Identify which cell holds the provided text, then report its [x, y] central coordinate. 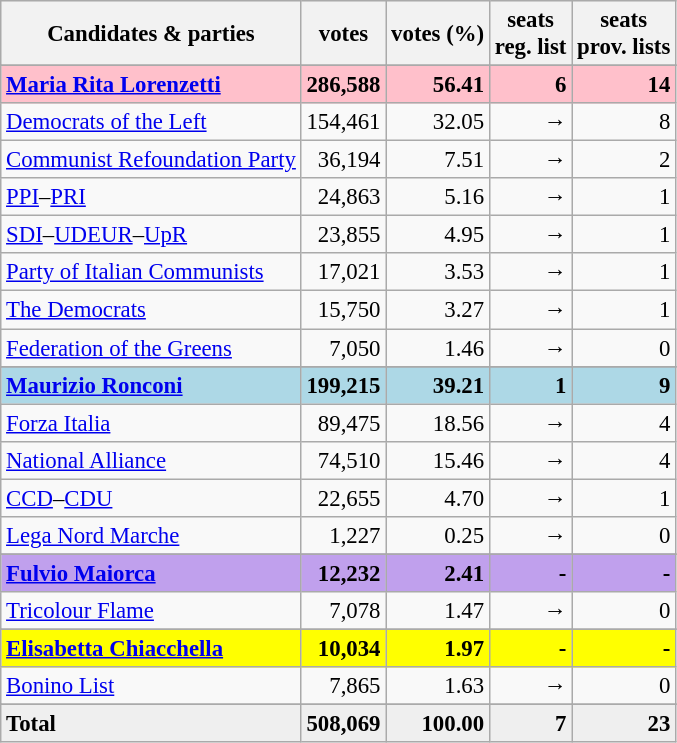
Elisabetta Chiacchella [151, 648]
3.53 [438, 273]
Tricolour Flame [151, 611]
1.46 [438, 348]
17,021 [344, 273]
9 [624, 385]
National Alliance [151, 460]
3.27 [438, 310]
Communist Refoundation Party [151, 160]
1.63 [438, 686]
24,863 [344, 197]
The Democrats [151, 310]
CCD–CDU [151, 498]
12,232 [344, 573]
1,227 [344, 536]
seatsreg. list [530, 34]
7.51 [438, 160]
Forza Italia [151, 423]
4.95 [438, 235]
22,655 [344, 498]
1.47 [438, 611]
32.05 [438, 122]
SDI–UDEUR–UpR [151, 235]
100.00 [438, 724]
Party of Italian Communists [151, 273]
89,475 [344, 423]
4.70 [438, 498]
votes (%) [438, 34]
199,215 [344, 385]
Federation of the Greens [151, 348]
Total [151, 724]
0.25 [438, 536]
8 [624, 122]
seatsprov. lists [624, 34]
18.56 [438, 423]
Candidates & parties [151, 34]
39.21 [438, 385]
Fulvio Maiorca [151, 573]
15,750 [344, 310]
154,461 [344, 122]
14 [624, 85]
15.46 [438, 460]
PPI–PRI [151, 197]
286,588 [344, 85]
36,194 [344, 160]
1.97 [438, 648]
2.41 [438, 573]
Maurizio Ronconi [151, 385]
7,078 [344, 611]
Democrats of the Left [151, 122]
74,510 [344, 460]
23,855 [344, 235]
7,050 [344, 348]
votes [344, 34]
Lega Nord Marche [151, 536]
5.16 [438, 197]
56.41 [438, 85]
Bonino List [151, 686]
7,865 [344, 686]
2 [624, 160]
7 [530, 724]
Maria Rita Lorenzetti [151, 85]
508,069 [344, 724]
6 [530, 85]
23 [624, 724]
10,034 [344, 648]
